Pinpoint the cell where the given text exists, returning its (X, Y) midpoint coordinate. 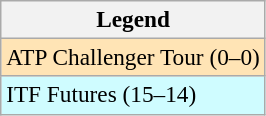
ITF Futures (15–14) (133, 95)
Legend (133, 19)
ATP Challenger Tour (0–0) (133, 57)
